Return (x, y) of the center of cell containing provided text 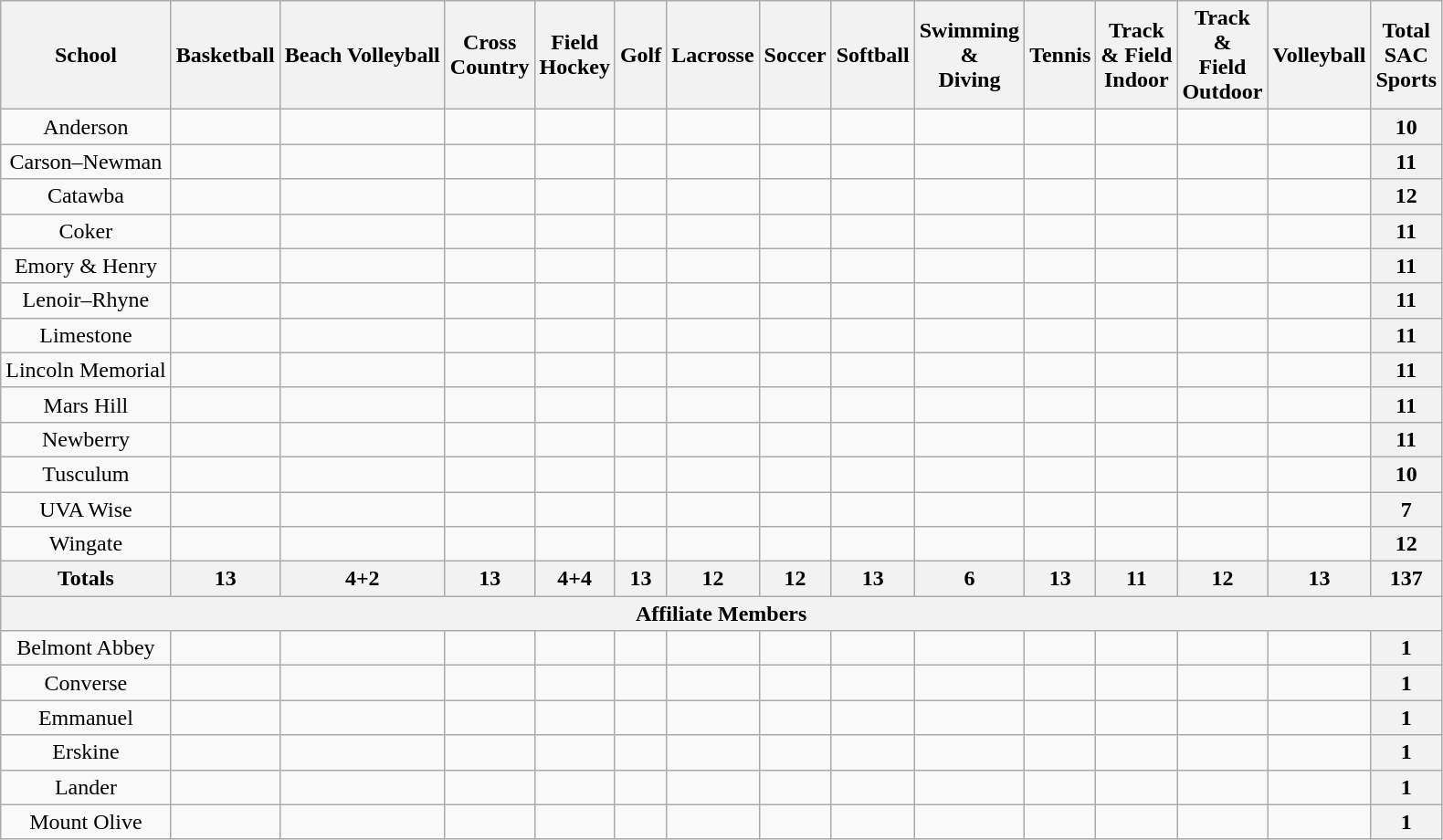
Totals (86, 579)
Affiliate Members (721, 614)
Track& FieldIndoor (1136, 55)
Soccer (795, 55)
Tennis (1060, 55)
Converse (86, 683)
Tusculum (86, 474)
FieldHockey (574, 55)
Volleyball (1319, 55)
School (86, 55)
CrossCountry (490, 55)
UVA Wise (86, 509)
TotalSACSports (1406, 55)
Swimming&Diving (969, 55)
Lander (86, 787)
Golf (640, 55)
Track&FieldOutdoor (1222, 55)
137 (1406, 579)
7 (1406, 509)
Catawba (86, 196)
Mars Hill (86, 404)
Lincoln Memorial (86, 370)
Carson–Newman (86, 162)
Mount Olive (86, 822)
Lacrosse (712, 55)
Anderson (86, 127)
Basketball (225, 55)
Newberry (86, 439)
4+2 (362, 579)
Belmont Abbey (86, 648)
Softball (873, 55)
Lenoir–Rhyne (86, 300)
6 (969, 579)
Erskine (86, 752)
Emmanuel (86, 718)
Beach Volleyball (362, 55)
Limestone (86, 335)
Wingate (86, 544)
Emory & Henry (86, 266)
4+4 (574, 579)
Coker (86, 231)
